Search for the cell housing the specified text and yield its (X, Y) center coordinate. 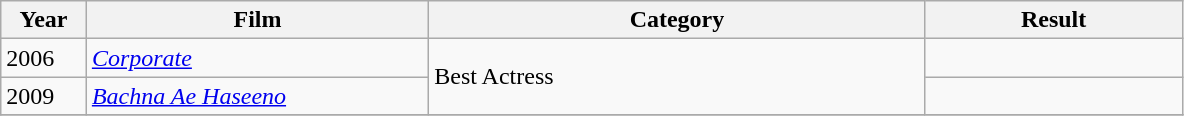
Category (677, 20)
Bachna Ae Haseeno (257, 96)
Film (257, 20)
Corporate (257, 58)
2006 (44, 58)
Best Actress (677, 77)
Result (1054, 20)
2009 (44, 96)
Year (44, 20)
